Find where the given text appears and provide that cell's center as (x, y) coordinate. 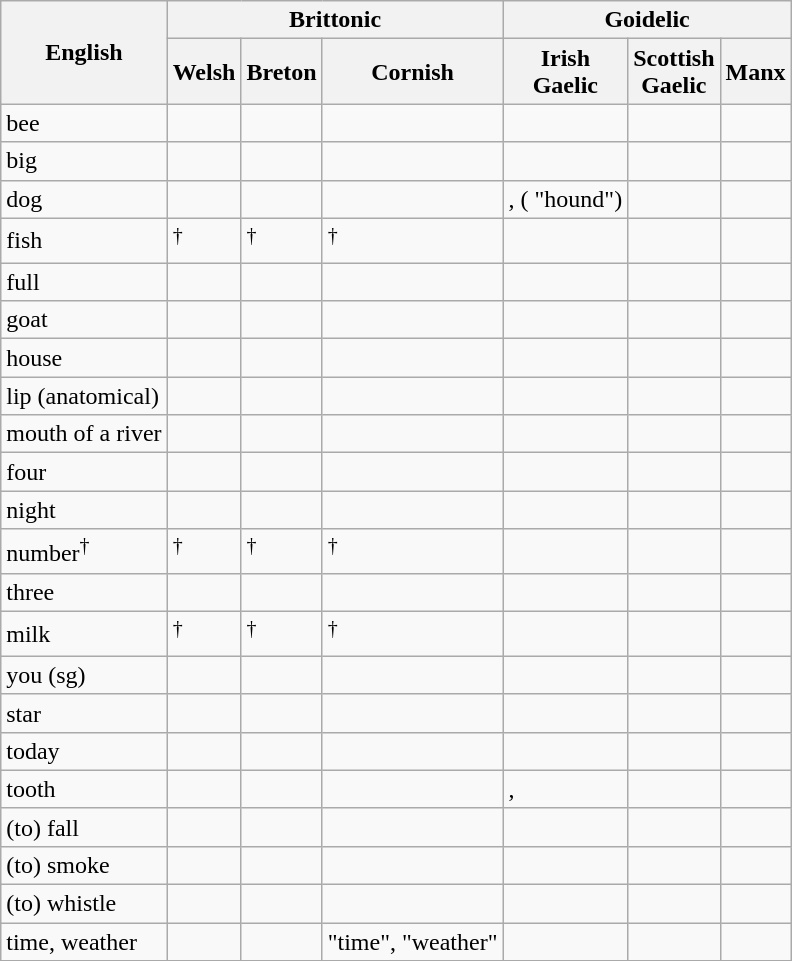
mouth of a river (84, 434)
, ( "hound") (566, 199)
night (84, 510)
Brittonic (335, 20)
"time", "weather" (412, 942)
full (84, 282)
three (84, 593)
big (84, 161)
dog (84, 199)
four (84, 472)
time, weather (84, 942)
English (84, 52)
fish (84, 240)
today (84, 751)
IrishGaelic (566, 72)
house (84, 358)
goat (84, 320)
ScottishGaelic (674, 72)
bee (84, 123)
Goidelic (647, 20)
Manx (756, 72)
you (sg) (84, 675)
Breton (282, 72)
(to) smoke (84, 866)
(to) fall (84, 827)
number† (84, 552)
lip (anatomical) (84, 396)
(to) whistle (84, 904)
milk (84, 634)
Welsh (204, 72)
Cornish (412, 72)
tooth (84, 789)
star (84, 713)
, (566, 789)
